Detect which cell encompasses the target text, then output its [X, Y] center coordinate. 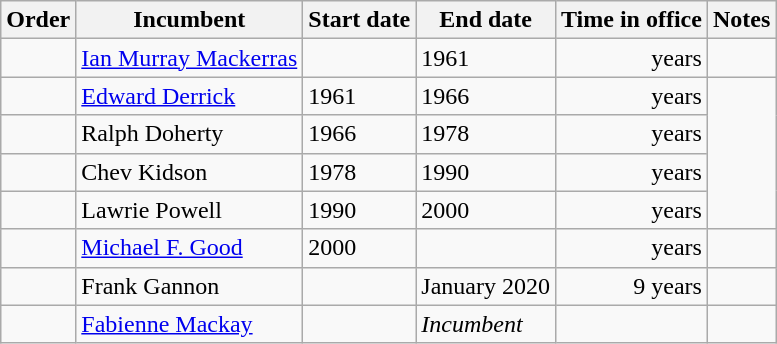
End date [486, 20]
Lawrie Powell [190, 210]
9 years [632, 286]
Edward Derrick [190, 96]
Order [38, 20]
Ralph Doherty [190, 134]
Notes [741, 20]
Frank Gannon [190, 286]
January 2020 [486, 286]
Fabienne Mackay [190, 324]
Ian Murray Mackerras [190, 58]
Start date [360, 20]
Michael F. Good [190, 248]
Chev Kidson [190, 172]
Time in office [632, 20]
